Identify which cell holds the provided text, then report its (x, y) central coordinate. 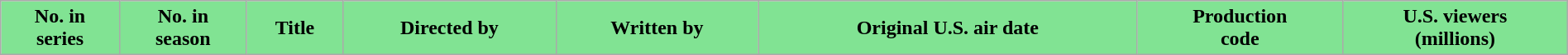
Title (294, 28)
Written by (657, 28)
Directed by (450, 28)
No. inseason (183, 28)
No. inseries (60, 28)
Original U.S. air date (948, 28)
Productioncode (1240, 28)
U.S. viewers(millions) (1455, 28)
